Find where the given text appears and provide that cell's center as (x, y) coordinate. 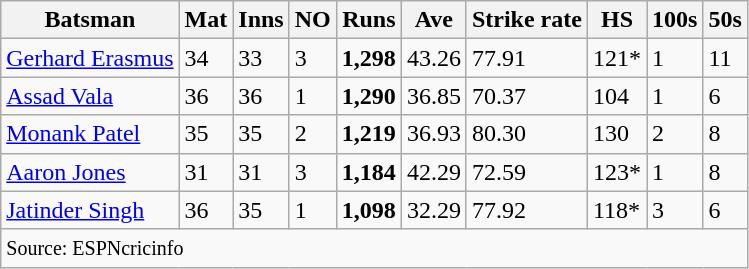
77.91 (526, 58)
1,184 (368, 172)
Strike rate (526, 20)
NO (312, 20)
104 (616, 96)
Jatinder Singh (90, 210)
1,098 (368, 210)
80.30 (526, 134)
Aaron Jones (90, 172)
Ave (434, 20)
100s (675, 20)
1,298 (368, 58)
36.85 (434, 96)
121* (616, 58)
Gerhard Erasmus (90, 58)
1,290 (368, 96)
Inns (261, 20)
77.92 (526, 210)
Mat (206, 20)
1,219 (368, 134)
Batsman (90, 20)
Runs (368, 20)
36.93 (434, 134)
118* (616, 210)
HS (616, 20)
11 (725, 58)
34 (206, 58)
33 (261, 58)
Source: ESPNcricinfo (374, 248)
42.29 (434, 172)
43.26 (434, 58)
32.29 (434, 210)
Assad Vala (90, 96)
50s (725, 20)
70.37 (526, 96)
123* (616, 172)
130 (616, 134)
72.59 (526, 172)
Monank Patel (90, 134)
